Extract the [X, Y] coordinate from the center of the cell holding the provided text.  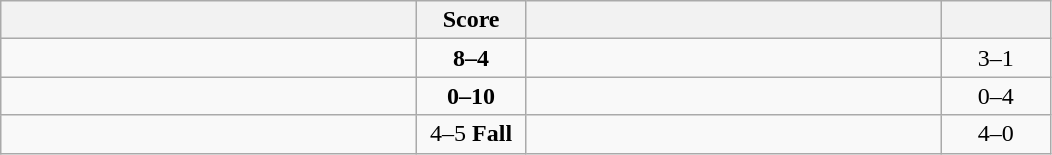
4–5 Fall [472, 134]
0–10 [472, 96]
4–0 [996, 134]
Score [472, 20]
0–4 [996, 96]
3–1 [996, 58]
8–4 [472, 58]
